Pinpoint the cell where the given text exists, returning its (X, Y) midpoint coordinate. 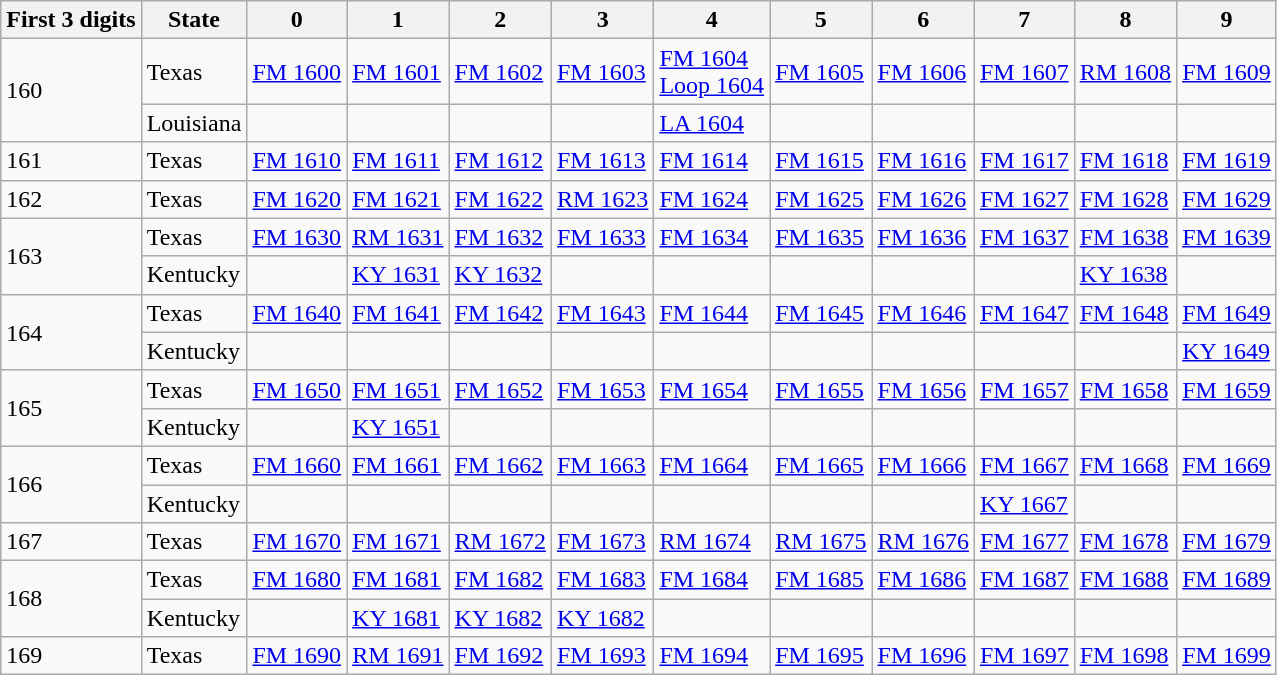
FM 1645 (821, 313)
FM 1662 (500, 465)
FM 1695 (821, 656)
FM 1632 (500, 237)
FM 1680 (297, 580)
FM 1618 (1125, 161)
162 (71, 199)
FM 1615 (821, 161)
169 (71, 656)
4 (712, 20)
FM 1610 (297, 161)
3 (602, 20)
FM 1626 (923, 199)
FM 1669 (1227, 465)
FM 1640 (297, 313)
FM 1673 (602, 542)
FM 1696 (923, 656)
5 (821, 20)
FM 1665 (821, 465)
FM 1644 (712, 313)
FM 1603 (602, 72)
RM 1691 (398, 656)
FM 1681 (398, 580)
KY 1651 (398, 427)
6 (923, 20)
KY 1638 (1125, 275)
FM 1649 (1227, 313)
FM 1684 (712, 580)
FM 1630 (297, 237)
KY 1667 (1024, 503)
FM 1655 (821, 389)
FM 1683 (602, 580)
FM 1614 (712, 161)
FM 1688 (1125, 580)
FM 1690 (297, 656)
FM 1668 (1125, 465)
State (194, 20)
FM 1698 (1125, 656)
FM 1671 (398, 542)
FM 1641 (398, 313)
8 (1125, 20)
FM 1648 (1125, 313)
FM 1622 (500, 199)
FM 1657 (1024, 389)
FM 1689 (1227, 580)
FM 1638 (1125, 237)
FM 1647 (1024, 313)
FM 1639 (1227, 237)
FM 1604Loop 1604 (712, 72)
FM 1606 (923, 72)
KY 1681 (398, 618)
FM 1677 (1024, 542)
FM 1656 (923, 389)
RM 1675 (821, 542)
FM 1613 (602, 161)
FM 1663 (602, 465)
Louisiana (194, 123)
FM 1602 (500, 72)
168 (71, 599)
160 (71, 90)
FM 1629 (1227, 199)
165 (71, 408)
LA 1604 (712, 123)
FM 1605 (821, 72)
FM 1634 (712, 237)
FM 1686 (923, 580)
FM 1687 (1024, 580)
2 (500, 20)
FM 1600 (297, 72)
FM 1636 (923, 237)
FM 1612 (500, 161)
FM 1601 (398, 72)
FM 1660 (297, 465)
167 (71, 542)
163 (71, 256)
FM 1616 (923, 161)
FM 1679 (1227, 542)
9 (1227, 20)
RM 1672 (500, 542)
FM 1654 (712, 389)
FM 1628 (1125, 199)
161 (71, 161)
0 (297, 20)
FM 1635 (821, 237)
FM 1661 (398, 465)
FM 1685 (821, 580)
FM 1619 (1227, 161)
FM 1670 (297, 542)
FM 1624 (712, 199)
FM 1650 (297, 389)
FM 1694 (712, 656)
FM 1643 (602, 313)
FM 1653 (602, 389)
KY 1631 (398, 275)
RM 1623 (602, 199)
FM 1682 (500, 580)
FM 1621 (398, 199)
FM 1617 (1024, 161)
FM 1667 (1024, 465)
RM 1608 (1125, 72)
FM 1620 (297, 199)
KY 1649 (1227, 351)
FM 1664 (712, 465)
166 (71, 484)
FM 1678 (1125, 542)
FM 1692 (500, 656)
FM 1651 (398, 389)
FM 1607 (1024, 72)
FM 1652 (500, 389)
RM 1676 (923, 542)
KY 1632 (500, 275)
FM 1658 (1125, 389)
First 3 digits (71, 20)
FM 1699 (1227, 656)
FM 1697 (1024, 656)
FM 1659 (1227, 389)
RM 1674 (712, 542)
164 (71, 332)
7 (1024, 20)
FM 1666 (923, 465)
1 (398, 20)
FM 1625 (821, 199)
RM 1631 (398, 237)
FM 1642 (500, 313)
FM 1611 (398, 161)
FM 1646 (923, 313)
FM 1637 (1024, 237)
FM 1609 (1227, 72)
FM 1633 (602, 237)
FM 1627 (1024, 199)
FM 1693 (602, 656)
